Locate the cell with the specified text and output its [X, Y] center coordinate. 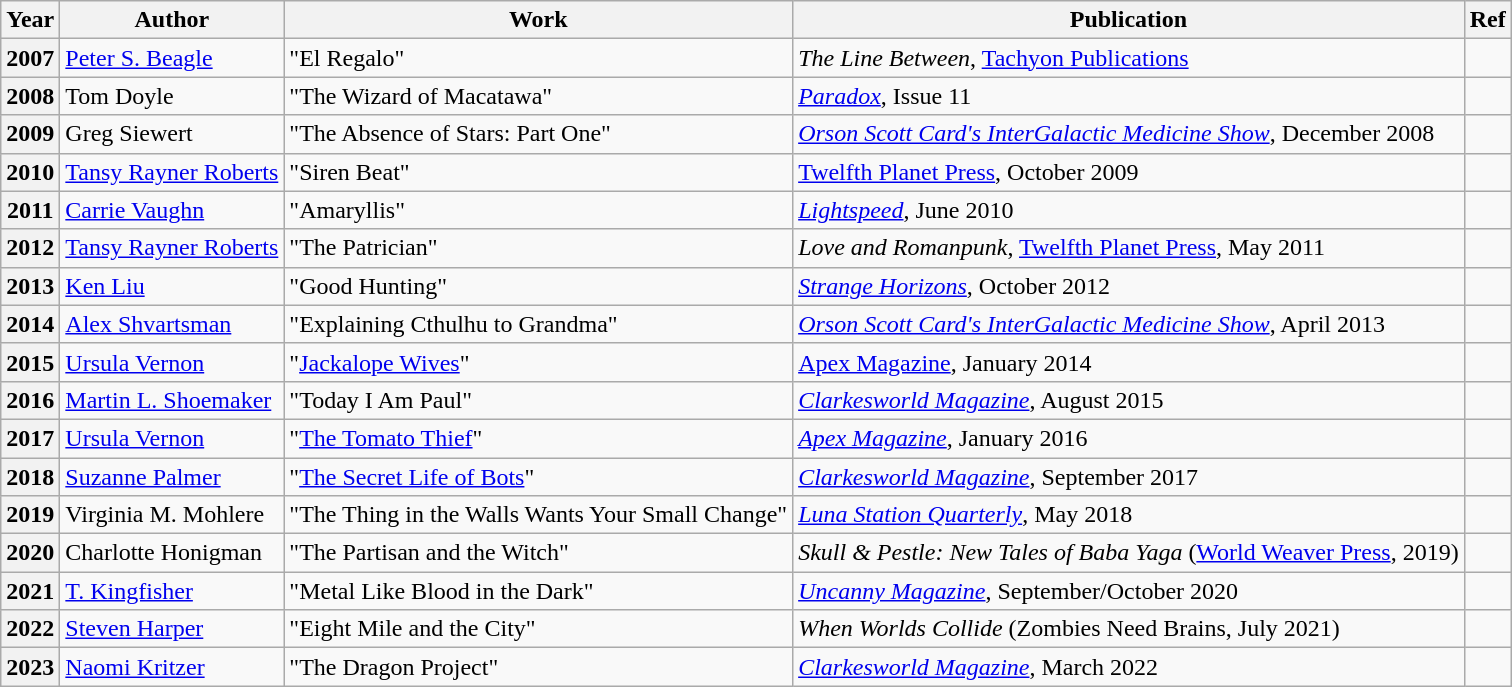
Twelfth Planet Press, October 2009 [1129, 172]
Clarkesworld Magazine, March 2022 [1129, 667]
2008 [30, 96]
2023 [30, 667]
2010 [30, 172]
2014 [30, 324]
2022 [30, 629]
2007 [30, 58]
Uncanny Magazine, September/October 2020 [1129, 591]
Love and Romanpunk, Twelfth Planet Press, May 2011 [1129, 248]
2018 [30, 477]
2011 [30, 210]
Virginia M. Mohlere [172, 515]
2015 [30, 362]
2016 [30, 400]
Tom Doyle [172, 96]
"El Regalo" [538, 58]
"The Secret Life of Bots" [538, 477]
"Metal Like Blood in the Dark" [538, 591]
"The Patrician" [538, 248]
"Jackalope Wives" [538, 362]
Steven Harper [172, 629]
"Good Hunting" [538, 286]
2020 [30, 553]
Carrie Vaughn [172, 210]
Orson Scott Card's InterGalactic Medicine Show, December 2008 [1129, 134]
Charlotte Honigman [172, 553]
Apex Magazine, January 2014 [1129, 362]
Ref [1488, 20]
"The Wizard of Macatawa" [538, 96]
The Line Between, Tachyon Publications [1129, 58]
2017 [30, 438]
Publication [1129, 20]
Naomi Kritzer [172, 667]
"Amaryllis" [538, 210]
Author [172, 20]
"Eight Mile and the City" [538, 629]
2012 [30, 248]
Year [30, 20]
Skull & Pestle: New Tales of Baba Yaga (World Weaver Press, 2019) [1129, 553]
"The Partisan and the Witch" [538, 553]
Paradox, Issue 11 [1129, 96]
"The Absence of Stars: Part One" [538, 134]
Apex Magazine, January 2016 [1129, 438]
Clarkesworld Magazine, August 2015 [1129, 400]
When Worlds Collide (Zombies Need Brains, July 2021) [1129, 629]
2021 [30, 591]
2019 [30, 515]
"The Dragon Project" [538, 667]
Ken Liu [172, 286]
Clarkesworld Magazine, September 2017 [1129, 477]
"The Tomato Thief" [538, 438]
Martin L. Shoemaker [172, 400]
T. Kingfisher [172, 591]
Lightspeed, June 2010 [1129, 210]
Greg Siewert [172, 134]
Strange Horizons, October 2012 [1129, 286]
"Today I Am Paul" [538, 400]
"Siren Beat" [538, 172]
2013 [30, 286]
Luna Station Quarterly, May 2018 [1129, 515]
Orson Scott Card's InterGalactic Medicine Show, April 2013 [1129, 324]
2009 [30, 134]
Peter S. Beagle [172, 58]
Alex Shvartsman [172, 324]
Suzanne Palmer [172, 477]
"The Thing in the Walls Wants Your Small Change" [538, 515]
"Explaining Cthulhu to Grandma" [538, 324]
Work [538, 20]
